Search for the cell housing the specified text and yield its (x, y) center coordinate. 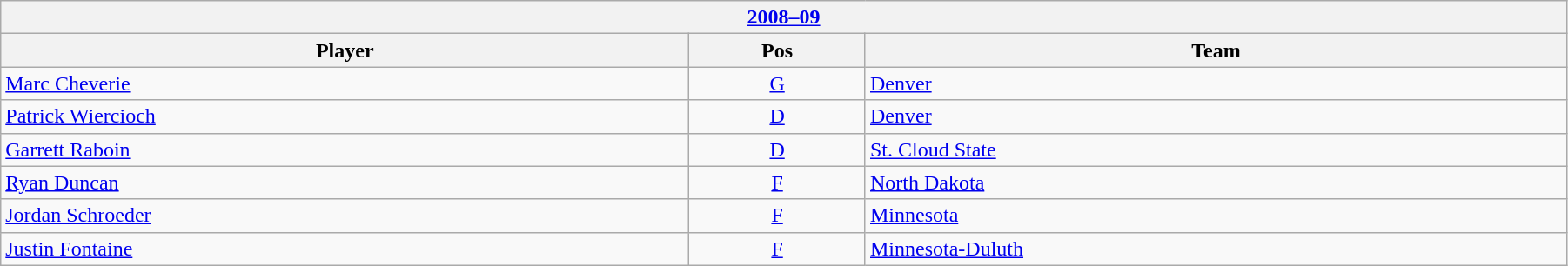
Player (345, 50)
Marc Cheverie (345, 83)
Minnesota (1216, 216)
Patrick Wiercioch (345, 116)
Garrett Raboin (345, 150)
Pos (778, 50)
2008–09 (784, 17)
Jordan Schroeder (345, 216)
G (778, 83)
Ryan Duncan (345, 183)
Team (1216, 50)
St. Cloud State (1216, 150)
Justin Fontaine (345, 249)
North Dakota (1216, 183)
Minnesota-Duluth (1216, 249)
